Locate the cell with the specified text and output its [X, Y] center coordinate. 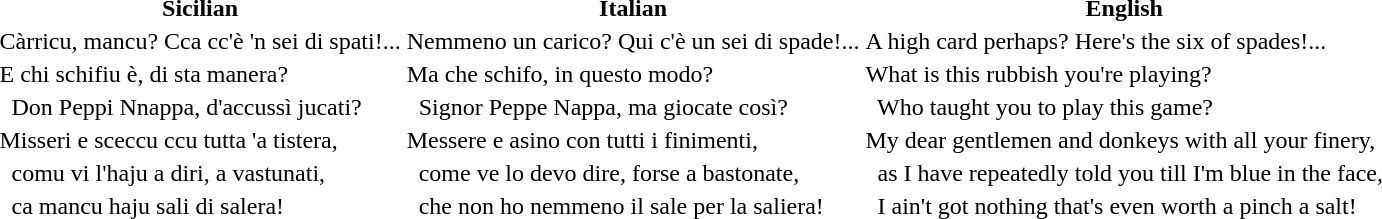
Nemmeno un carico? Qui c'è un sei di spade!... [633, 41]
Ma che schifo, in questo modo? [633, 74]
come ve lo devo dire, forse a bastonate, [633, 173]
Signor Peppe Nappa, ma giocate così? [633, 107]
Messere e asino con tutti i finimenti, [633, 140]
